Search for the cell housing the specified text and yield its (X, Y) center coordinate. 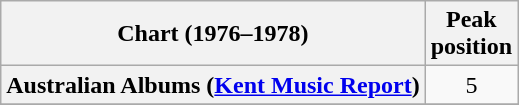
Chart (1976–1978) (213, 34)
5 (471, 85)
Australian Albums (Kent Music Report) (213, 85)
Peak position (471, 34)
